Identify which cell holds the provided text, then report its [X, Y] central coordinate. 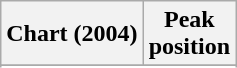
Chart (2004) [72, 34]
Peak position [189, 34]
